Return the [X, Y] coordinate for the center point of the cell that contains the specified text.  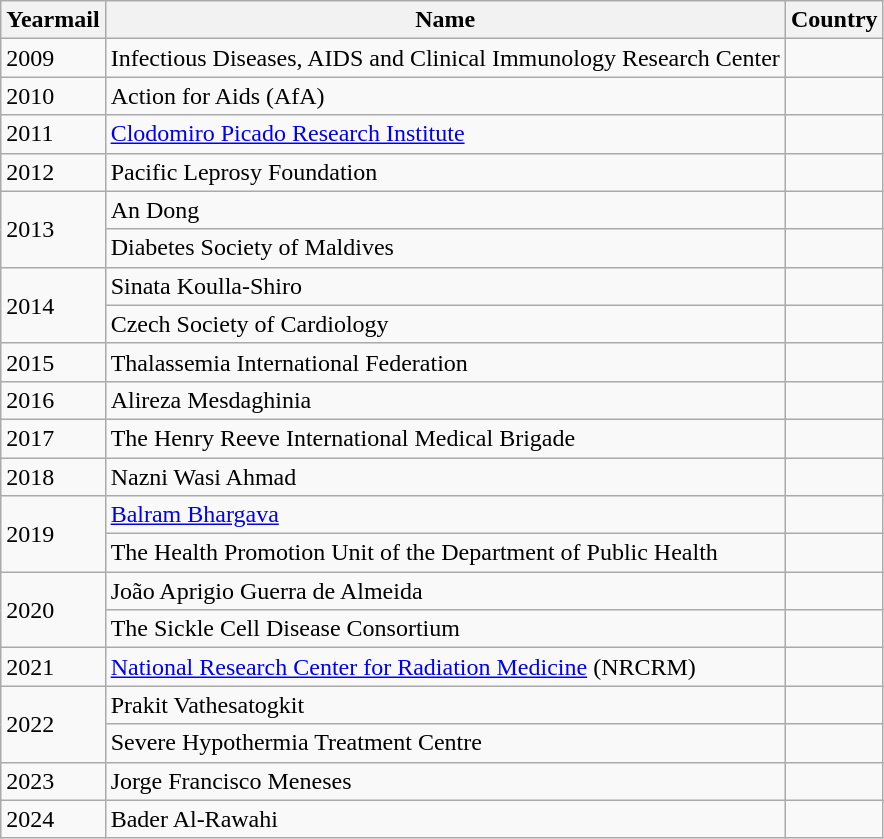
Severe Hypothermia Treatment Centre [445, 743]
2023 [53, 781]
Alireza Mesdaghinia [445, 400]
An Dong [445, 210]
2020 [53, 610]
Prakit Vathesatogkit [445, 705]
2022 [53, 724]
2013 [53, 229]
Action for Aids (AfA) [445, 96]
The Henry Reeve International Medical Brigade [445, 438]
Infectious Diseases, AIDS and Clinical Immunology Research Center [445, 58]
Balram Bhargava [445, 515]
2012 [53, 172]
Yearmail [53, 20]
2021 [53, 667]
João Aprigio Guerra de Almeida [445, 591]
2009 [53, 58]
2011 [53, 134]
2010 [53, 96]
Bader Al-Rawahi [445, 819]
Czech Society of Cardiology [445, 324]
Diabetes Society of Maldives [445, 248]
2018 [53, 477]
2014 [53, 305]
The Sickle Cell Disease Consortium [445, 629]
2015 [53, 362]
Jorge Francisco Meneses [445, 781]
Country [834, 20]
Nazni Wasi Ahmad [445, 477]
Thalassemia International Federation [445, 362]
2024 [53, 819]
Name [445, 20]
Clodomiro Picado Research Institute [445, 134]
The Health Promotion Unit of the Department of Public Health [445, 553]
2016 [53, 400]
National Research Center for Radiation Medicine (NRCRM) [445, 667]
2017 [53, 438]
Sinata Koulla-Shiro [445, 286]
Pacific Leprosy Foundation [445, 172]
2019 [53, 534]
